Find where the given text appears and provide that cell's center as (x, y) coordinate. 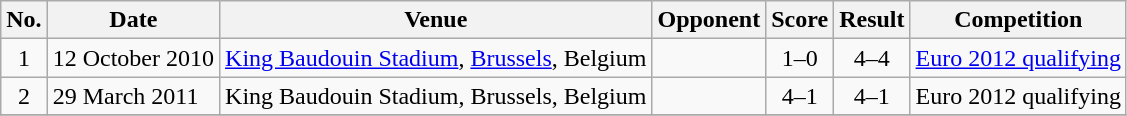
No. (24, 20)
Venue (436, 20)
Date (133, 20)
1 (24, 58)
29 March 2011 (133, 96)
4–4 (872, 58)
Opponent (709, 20)
Score (800, 20)
1–0 (800, 58)
2 (24, 96)
Competition (1018, 20)
12 October 2010 (133, 58)
Result (872, 20)
